Scan for the cell matching the given text and deliver its [x, y] coordinate at center. 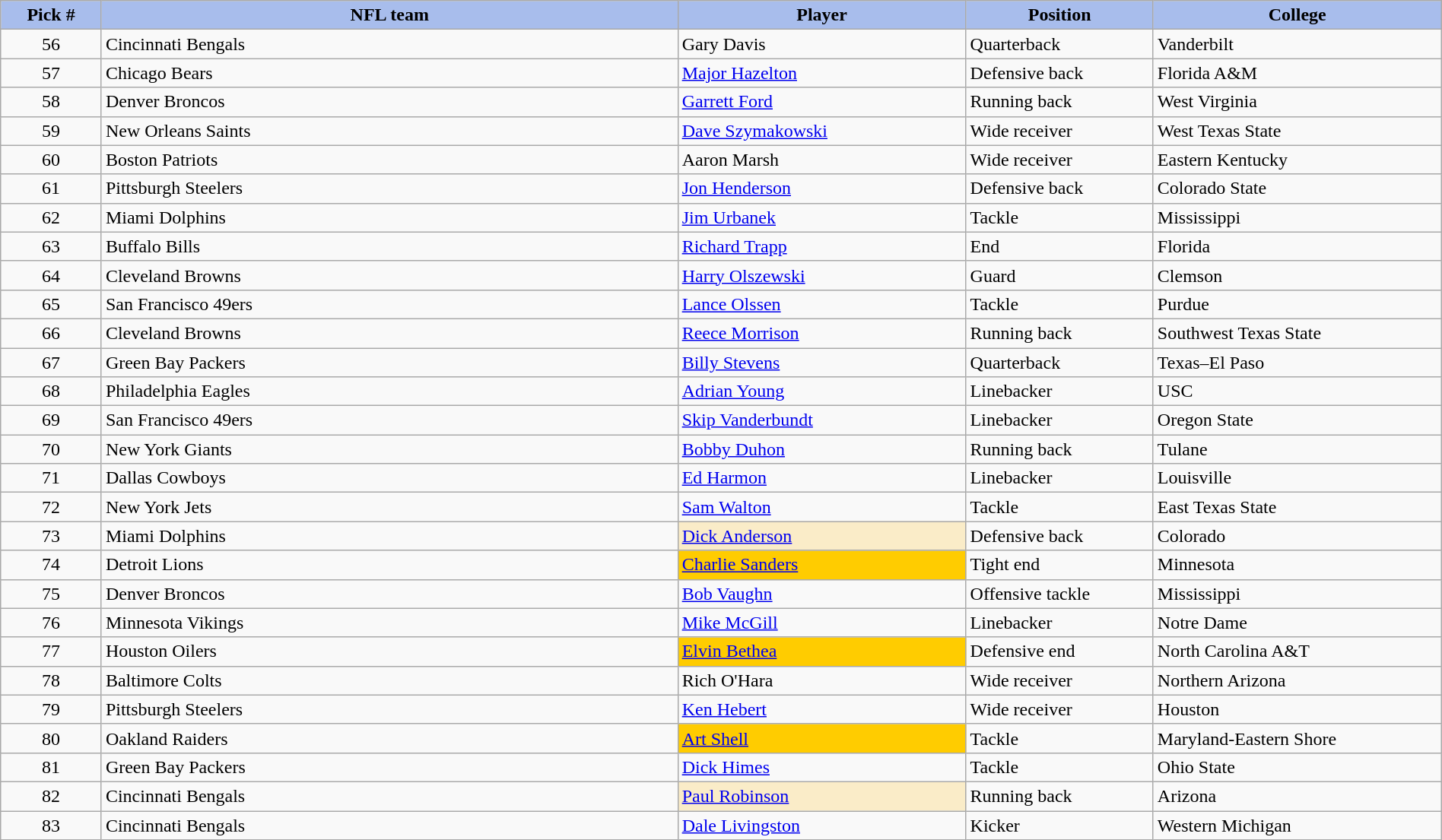
Houston [1297, 709]
Clemson [1297, 275]
59 [52, 131]
Eastern Kentucky [1297, 160]
65 [52, 304]
Aaron Marsh [821, 160]
Paul Robinson [821, 796]
Billy Stevens [821, 363]
Purdue [1297, 304]
Jim Urbanek [821, 217]
Dave Szymakowski [821, 131]
Ken Hebert [821, 709]
End [1059, 246]
73 [52, 536]
Chicago Bears [389, 73]
58 [52, 102]
56 [52, 44]
Charlie Sanders [821, 565]
68 [52, 391]
Richard Trapp [821, 246]
Dick Himes [821, 767]
Offensive tackle [1059, 594]
Bobby Duhon [821, 449]
Tulane [1297, 449]
Western Michigan [1297, 825]
West Texas State [1297, 131]
Mike McGill [821, 623]
Philadelphia Eagles [389, 391]
Dale Livingston [821, 825]
Ed Harmon [821, 478]
Bob Vaughn [821, 594]
College [1297, 15]
Guard [1059, 275]
74 [52, 565]
Pick # [52, 15]
60 [52, 160]
Colorado State [1297, 189]
Notre Dame [1297, 623]
70 [52, 449]
72 [52, 507]
Elvin Bethea [821, 651]
82 [52, 796]
71 [52, 478]
Arizona [1297, 796]
Maryland-Eastern Shore [1297, 738]
77 [52, 651]
Lance Olssen [821, 304]
Texas–El Paso [1297, 363]
Tight end [1059, 565]
64 [52, 275]
Garrett Ford [821, 102]
NFL team [389, 15]
62 [52, 217]
69 [52, 420]
Art Shell [821, 738]
Southwest Texas State [1297, 333]
West Virginia [1297, 102]
Florida [1297, 246]
75 [52, 594]
Harry Olszewski [821, 275]
Minnesota Vikings [389, 623]
New York Giants [389, 449]
Buffalo Bills [389, 246]
Houston Oilers [389, 651]
Detroit Lions [389, 565]
80 [52, 738]
Oakland Raiders [389, 738]
67 [52, 363]
Gary Davis [821, 44]
Louisville [1297, 478]
Northern Arizona [1297, 680]
79 [52, 709]
Dick Anderson [821, 536]
Sam Walton [821, 507]
Adrian Young [821, 391]
Kicker [1059, 825]
Boston Patriots [389, 160]
57 [52, 73]
Minnesota [1297, 565]
Vanderbilt [1297, 44]
Defensive end [1059, 651]
83 [52, 825]
Player [821, 15]
Dallas Cowboys [389, 478]
Major Hazelton [821, 73]
61 [52, 189]
Baltimore Colts [389, 680]
Florida A&M [1297, 73]
New Orleans Saints [389, 131]
East Texas State [1297, 507]
New York Jets [389, 507]
Oregon State [1297, 420]
USC [1297, 391]
81 [52, 767]
Skip Vanderbundt [821, 420]
North Carolina A&T [1297, 651]
76 [52, 623]
Jon Henderson [821, 189]
63 [52, 246]
Position [1059, 15]
Colorado [1297, 536]
Rich O'Hara [821, 680]
78 [52, 680]
66 [52, 333]
Reece Morrison [821, 333]
Ohio State [1297, 767]
